Return [x, y] of the center of cell containing provided text 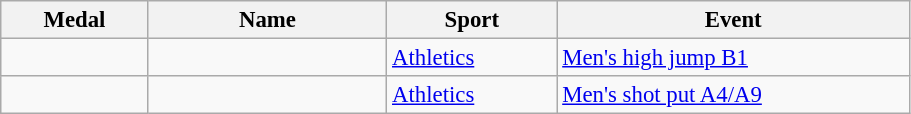
Sport [472, 20]
Men's shot put A4/A9 [734, 95]
Men's high jump B1 [734, 58]
Name [268, 20]
Event [734, 20]
Medal [74, 20]
